Provide the [X, Y] coordinate of the cell's center where the given text is located.  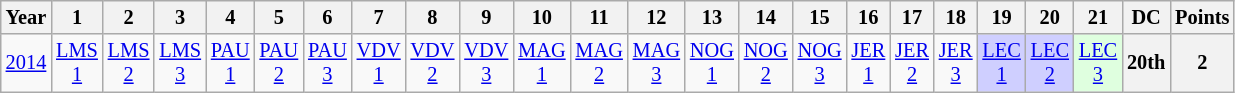
8 [433, 17]
MAG3 [656, 63]
9 [486, 17]
LEC3 [1098, 63]
21 [1098, 17]
LEC2 [1050, 63]
LEC1 [1001, 63]
2014 [26, 63]
10 [542, 17]
Year [26, 17]
VDV2 [433, 63]
NOG3 [820, 63]
12 [656, 17]
LMS3 [180, 63]
1 [77, 17]
7 [379, 17]
DC [1146, 17]
PAU2 [280, 63]
NOG2 [766, 63]
NOG1 [712, 63]
18 [956, 17]
PAU3 [328, 63]
17 [912, 17]
MAG1 [542, 63]
6 [328, 17]
15 [820, 17]
20th [1146, 63]
Points [1202, 17]
13 [712, 17]
16 [868, 17]
LMS2 [129, 63]
20 [1050, 17]
19 [1001, 17]
JER2 [912, 63]
5 [280, 17]
MAG2 [598, 63]
LMS1 [77, 63]
11 [598, 17]
VDV1 [379, 63]
VDV3 [486, 63]
JER1 [868, 63]
JER3 [956, 63]
4 [230, 17]
PAU1 [230, 63]
3 [180, 17]
14 [766, 17]
